Determine the [x, y] coordinate at the center of the cell enclosing the given text.  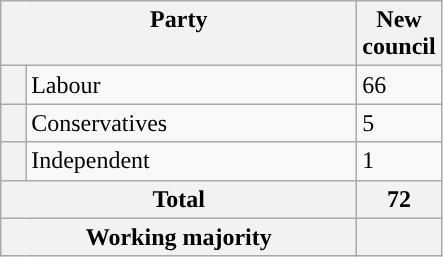
Total [179, 199]
72 [399, 199]
Party [179, 34]
66 [399, 85]
New council [399, 34]
Working majority [179, 237]
Conservatives [192, 123]
Independent [192, 161]
Labour [192, 85]
5 [399, 123]
1 [399, 161]
